For the text-containing cell, return its midpoint in (x, y) coordinate format. 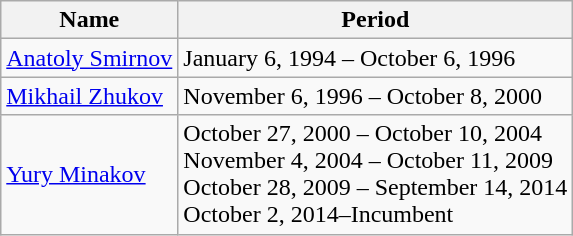
Yury Minakov (90, 174)
November 6, 1996 – October 8, 2000 (376, 96)
Anatoly Smirnov (90, 58)
Period (376, 20)
Mikhail Zhukov (90, 96)
January 6, 1994 – October 6, 1996 (376, 58)
Name (90, 20)
October 27, 2000 – October 10, 2004November 4, 2004 – October 11, 2009October 28, 2009 – September 14, 2014October 2, 2014–Incumbent (376, 174)
